From the cell containing the given text, extract its center point as (X, Y) coordinate. 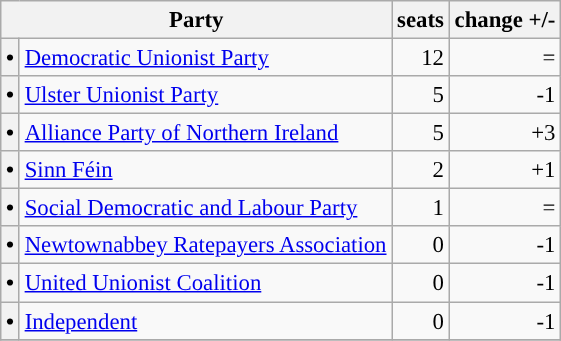
1 (420, 208)
Democratic Unionist Party (205, 58)
12 (420, 58)
Social Democratic and Labour Party (205, 208)
Alliance Party of Northern Ireland (205, 133)
+1 (505, 170)
Party (196, 20)
Sinn Féin (205, 170)
United Unionist Coalition (205, 283)
Ulster Unionist Party (205, 95)
change +/- (505, 20)
+3 (505, 133)
Independent (205, 321)
seats (420, 20)
2 (420, 170)
Newtownabbey Ratepayers Association (205, 245)
